Search for the cell housing the specified text and yield its [X, Y] center coordinate. 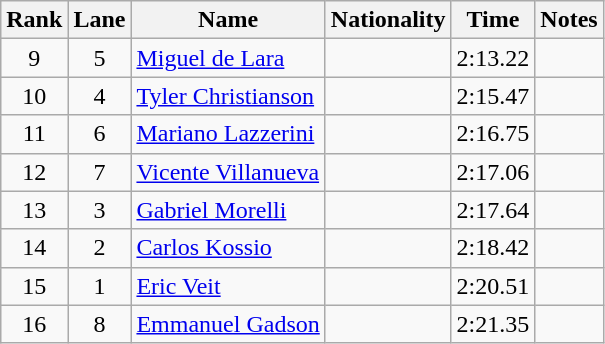
3 [100, 210]
2 [100, 248]
8 [100, 324]
Gabriel Morelli [228, 210]
Lane [100, 20]
4 [100, 96]
Time [493, 20]
15 [34, 286]
9 [34, 58]
2:20.51 [493, 286]
2:21.35 [493, 324]
Miguel de Lara [228, 58]
7 [100, 172]
2:13.22 [493, 58]
Rank [34, 20]
16 [34, 324]
2:16.75 [493, 134]
2:15.47 [493, 96]
Nationality [388, 20]
Notes [569, 20]
Tyler Christianson [228, 96]
14 [34, 248]
2:18.42 [493, 248]
Vicente Villanueva [228, 172]
1 [100, 286]
Name [228, 20]
12 [34, 172]
11 [34, 134]
Emmanuel Gadson [228, 324]
2:17.06 [493, 172]
Carlos Kossio [228, 248]
13 [34, 210]
2:17.64 [493, 210]
Mariano Lazzerini [228, 134]
Eric Veit [228, 286]
10 [34, 96]
6 [100, 134]
5 [100, 58]
